Return the [X, Y] coordinate for the center point of the cell that contains the specified text.  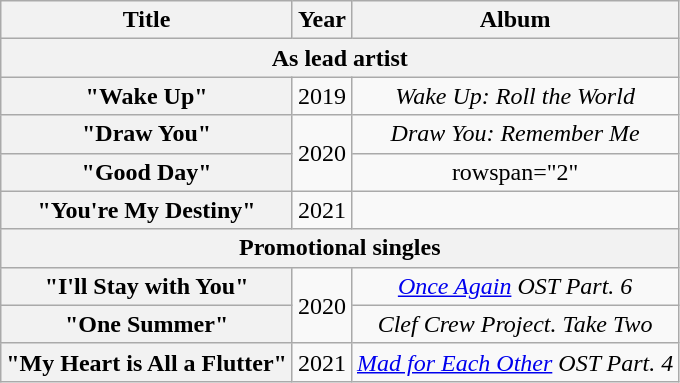
Promotional singles [340, 248]
2019 [322, 96]
"You're My Destiny" [147, 210]
"Wake Up" [147, 96]
As lead artist [340, 58]
Once Again OST Part. 6 [514, 286]
Year [322, 20]
"I'll Stay with You" [147, 286]
"My Heart is All a Flutter" [147, 362]
"One Summer" [147, 324]
Title [147, 20]
Clef Crew Project. Take Two [514, 324]
Draw You: Remember Me [514, 134]
Wake Up: Roll the World [514, 96]
Album [514, 20]
"Draw You" [147, 134]
Mad for Each Other OST Part. 4 [514, 362]
"Good Day" [147, 172]
rowspan="2" [514, 172]
